From the cell containing the given text, extract its center point as [x, y] coordinate. 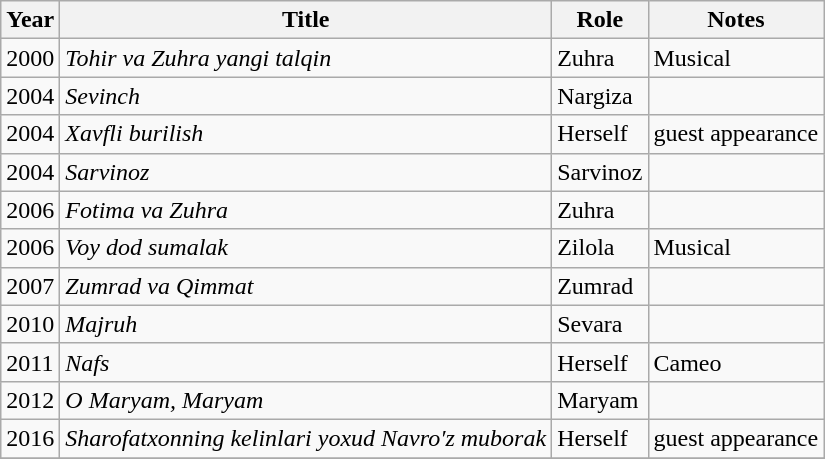
Majruh [306, 324]
Voy dod sumalak [306, 248]
Xavfli burilish [306, 134]
Year [30, 20]
2016 [30, 438]
2000 [30, 58]
Nafs [306, 362]
Role [600, 20]
O Maryam, Maryam [306, 400]
2012 [30, 400]
Tohir va Zuhra yangi talqin [306, 58]
Title [306, 20]
Sevinch [306, 96]
2011 [30, 362]
Nargiza [600, 96]
Sevara [600, 324]
2010 [30, 324]
Notes [736, 20]
2007 [30, 286]
Cameo [736, 362]
Fotima va Zuhra [306, 210]
Maryam [600, 400]
Zumrad [600, 286]
Sharofatxonning kelinlari yoxud Navro′z muborak [306, 438]
Zilola [600, 248]
Zumrad va Qimmat [306, 286]
